Search for the cell housing the specified text and yield its [X, Y] center coordinate. 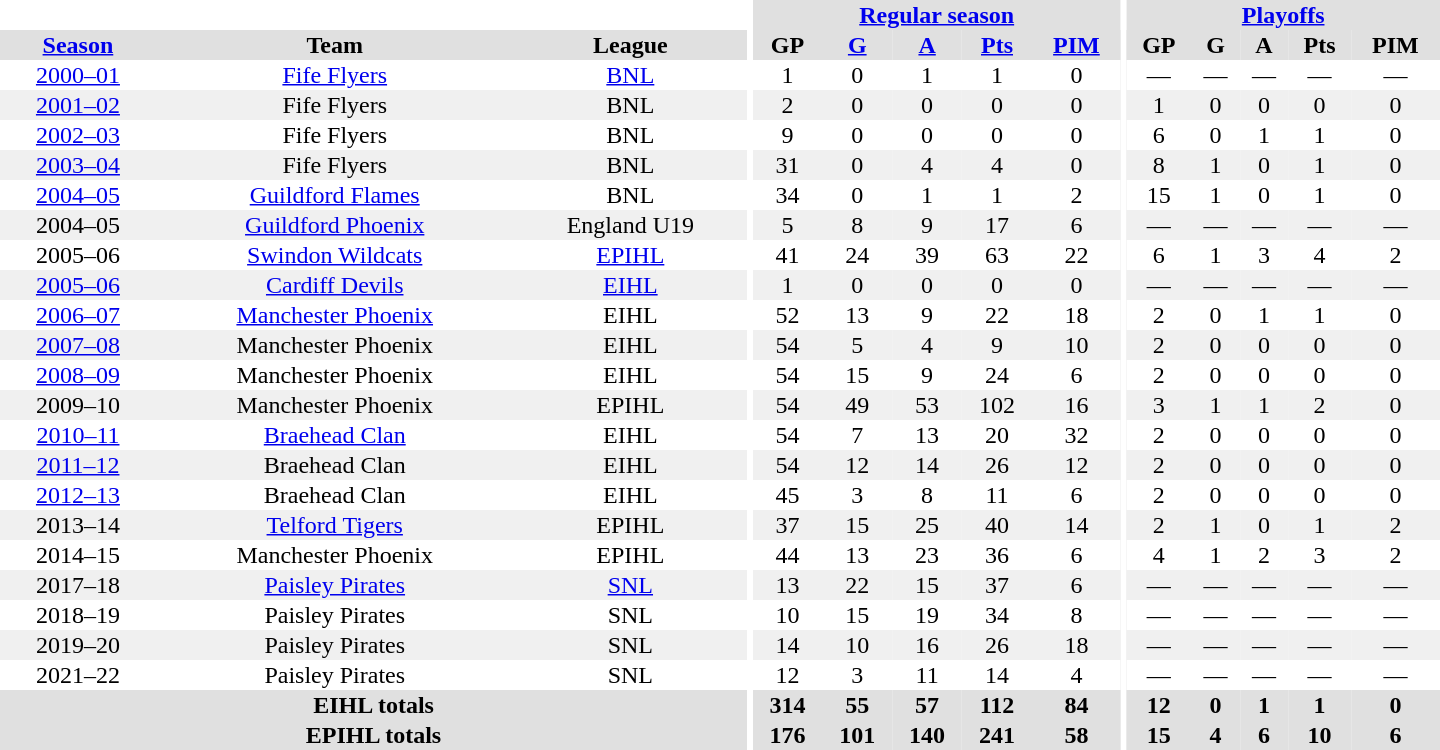
League [631, 45]
Telford Tigers [335, 525]
2001–02 [78, 105]
23 [927, 555]
39 [927, 255]
44 [787, 555]
19 [927, 615]
32 [1076, 435]
2013–14 [78, 525]
2002–03 [78, 135]
25 [927, 525]
2018–19 [78, 615]
2012–13 [78, 495]
36 [997, 555]
112 [997, 705]
Cardiff Devils [335, 285]
EIHL totals [374, 705]
102 [997, 405]
17 [997, 225]
140 [927, 735]
20 [997, 435]
7 [857, 435]
2010–11 [78, 435]
2011–12 [78, 465]
Guildford Phoenix [335, 225]
2006–07 [78, 315]
2007–08 [78, 345]
314 [787, 705]
2017–18 [78, 585]
84 [1076, 705]
63 [997, 255]
2000–01 [78, 75]
Team [335, 45]
Playoffs [1283, 15]
Guildford Flames [335, 195]
EPIHL totals [374, 735]
53 [927, 405]
Season [78, 45]
2019–20 [78, 645]
58 [1076, 735]
57 [927, 705]
241 [997, 735]
Regular season [936, 15]
31 [787, 165]
52 [787, 315]
55 [857, 705]
2003–04 [78, 165]
2014–15 [78, 555]
101 [857, 735]
2008–09 [78, 375]
49 [857, 405]
2021–22 [78, 675]
2009–10 [78, 405]
41 [787, 255]
Swindon Wildcats [335, 255]
40 [997, 525]
45 [787, 495]
176 [787, 735]
England U19 [631, 225]
